Find where the given text appears and provide that cell's center as (X, Y) coordinate. 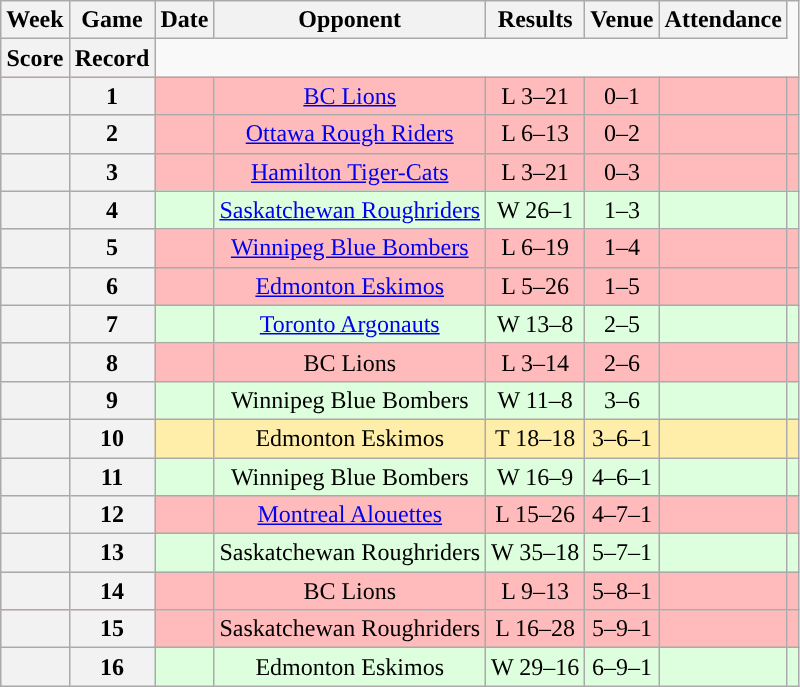
L 5–26 (536, 286)
12 (112, 515)
W 29–16 (536, 667)
3 (112, 172)
13 (112, 553)
5–9–1 (622, 629)
0–1 (622, 96)
14 (112, 591)
5–7–1 (622, 553)
3–6 (622, 400)
W 11–8 (536, 400)
16 (112, 667)
5–8–1 (622, 591)
4–7–1 (622, 515)
W 35–18 (536, 553)
T 18–18 (536, 438)
L 3–14 (536, 362)
2–6 (622, 362)
7 (112, 324)
9 (112, 400)
5 (112, 248)
Montreal Alouettes (350, 515)
L 9–13 (536, 591)
1–3 (622, 210)
1 (112, 96)
4 (112, 210)
Ottawa Rough Riders (350, 134)
L 15–26 (536, 515)
Hamilton Tiger-Cats (350, 172)
1–5 (622, 286)
W 16–9 (536, 477)
Week (35, 20)
4–6–1 (622, 477)
Toronto Argonauts (350, 324)
1–4 (622, 248)
Game (112, 20)
11 (112, 477)
Venue (622, 20)
Score (35, 58)
L 16–28 (536, 629)
Date (184, 20)
8 (112, 362)
0–2 (622, 134)
0–3 (622, 172)
2–5 (622, 324)
10 (112, 438)
15 (112, 629)
6–9–1 (622, 667)
W 13–8 (536, 324)
Results (536, 20)
Opponent (350, 20)
6 (112, 286)
3–6–1 (622, 438)
L 6–13 (536, 134)
Attendance (723, 20)
L 6–19 (536, 248)
2 (112, 134)
Record (112, 58)
W 26–1 (536, 210)
